Search for the cell housing the specified text and yield its (X, Y) center coordinate. 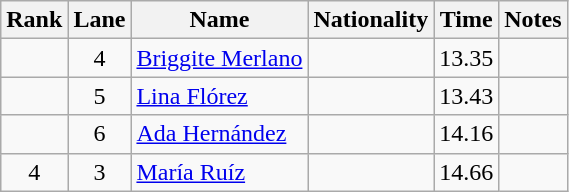
Time (466, 20)
14.16 (466, 134)
5 (100, 96)
Lina Flórez (220, 96)
6 (100, 134)
Notes (533, 20)
Lane (100, 20)
Name (220, 20)
13.43 (466, 96)
María Ruíz (220, 172)
Ada Hernández (220, 134)
13.35 (466, 58)
3 (100, 172)
14.66 (466, 172)
Briggite Merlano (220, 58)
Nationality (371, 20)
Rank (34, 20)
